Output the [X, Y] coordinate of the center of the cell containing the given text.  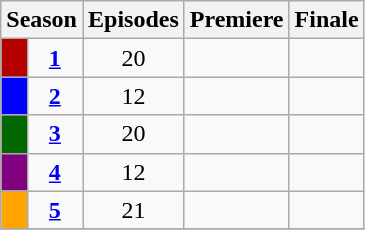
4 [54, 172]
Episodes [133, 20]
2 [54, 96]
3 [54, 134]
Premiere [236, 20]
Season [42, 20]
21 [133, 210]
Finale [326, 20]
5 [54, 210]
1 [54, 58]
